Extract the [X, Y] coordinate from the center of the cell holding the provided text.  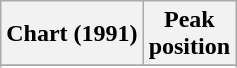
Chart (1991) [72, 34]
Peakposition [189, 34]
